Provide the [x, y] coordinate of the cell's center where the given text is located.  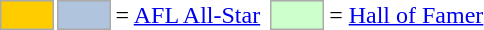
= AFL All-Star [188, 15]
